Pinpoint the cell where the given text exists, returning its (x, y) midpoint coordinate. 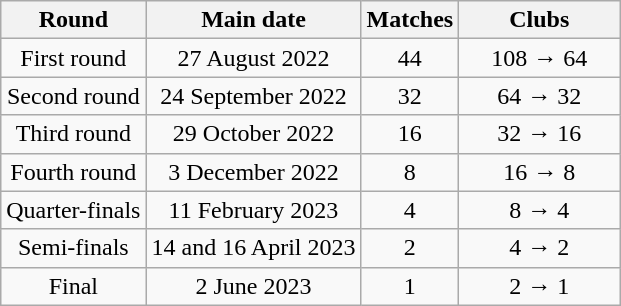
44 (410, 58)
24 September 2022 (254, 96)
4 → 2 (540, 248)
1 (410, 286)
2 (410, 248)
4 (410, 210)
3 December 2022 (254, 172)
32 (410, 96)
Main date (254, 20)
64 → 32 (540, 96)
Clubs (540, 20)
Quarter-finals (74, 210)
Final (74, 286)
108 → 64 (540, 58)
27 August 2022 (254, 58)
Fourth round (74, 172)
Third round (74, 134)
8 (410, 172)
2 June 2023 (254, 286)
Matches (410, 20)
29 October 2022 (254, 134)
Round (74, 20)
32 → 16 (540, 134)
8 → 4 (540, 210)
16 (410, 134)
First round (74, 58)
16 → 8 (540, 172)
2 → 1 (540, 286)
Second round (74, 96)
Semi-finals (74, 248)
14 and 16 April 2023 (254, 248)
11 February 2023 (254, 210)
